Search for the cell housing the specified text and yield its (X, Y) center coordinate. 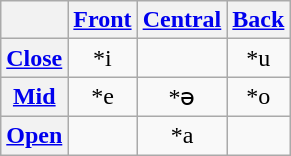
Open (34, 135)
Close (34, 58)
*u (258, 58)
*a (182, 135)
*ə (182, 97)
Central (182, 20)
Back (258, 20)
Mid (34, 97)
Front (102, 20)
*e (102, 97)
*i (102, 58)
*o (258, 97)
